Locate the cell with the specified text and output its [X, Y] center coordinate. 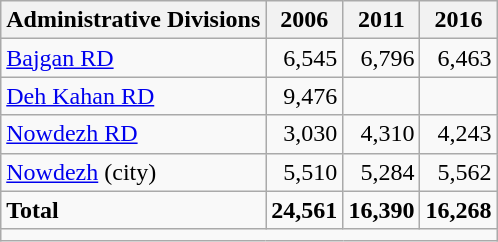
2016 [458, 20]
2006 [304, 20]
9,476 [304, 96]
Bajgan RD [134, 58]
Nowdezh (city) [134, 172]
Deh Kahan RD [134, 96]
Nowdezh RD [134, 134]
5,510 [304, 172]
5,562 [458, 172]
16,268 [458, 210]
2011 [382, 20]
6,545 [304, 58]
6,796 [382, 58]
Total [134, 210]
24,561 [304, 210]
3,030 [304, 134]
5,284 [382, 172]
4,243 [458, 134]
6,463 [458, 58]
Administrative Divisions [134, 20]
4,310 [382, 134]
16,390 [382, 210]
